Output the (X, Y) coordinate of the center of the cell containing the given text.  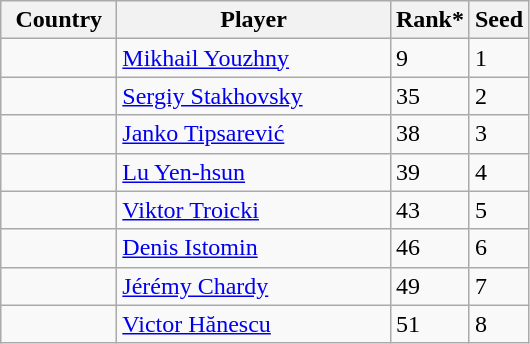
5 (498, 210)
7 (498, 286)
2 (498, 96)
39 (430, 172)
Lu Yen-hsun (254, 172)
Player (254, 20)
8 (498, 324)
9 (430, 58)
38 (430, 134)
35 (430, 96)
Rank* (430, 20)
43 (430, 210)
3 (498, 134)
4 (498, 172)
49 (430, 286)
Denis Istomin (254, 248)
6 (498, 248)
Country (59, 20)
Janko Tipsarević (254, 134)
Sergiy Stakhovsky (254, 96)
46 (430, 248)
Seed (498, 20)
Jérémy Chardy (254, 286)
Victor Hănescu (254, 324)
51 (430, 324)
Viktor Troicki (254, 210)
1 (498, 58)
Mikhail Youzhny (254, 58)
